Return the [x, y] coordinate for the center point of the cell that contains the specified text.  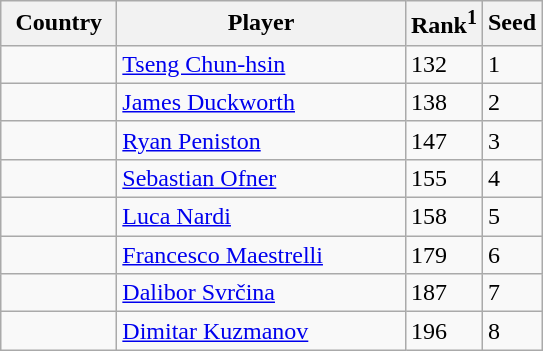
Country [59, 24]
5 [512, 217]
Francesco Maestrelli [262, 255]
1 [512, 64]
132 [444, 64]
196 [444, 331]
138 [444, 102]
Rank1 [444, 24]
3 [512, 140]
155 [444, 178]
187 [444, 293]
8 [512, 331]
6 [512, 255]
7 [512, 293]
Tseng Chun-hsin [262, 64]
Dimitar Kuzmanov [262, 331]
Player [262, 24]
179 [444, 255]
Dalibor Svrčina [262, 293]
James Duckworth [262, 102]
147 [444, 140]
Sebastian Ofner [262, 178]
158 [444, 217]
Seed [512, 24]
Ryan Peniston [262, 140]
Luca Nardi [262, 217]
2 [512, 102]
4 [512, 178]
